Provide the [x, y] coordinate of the cell's center where the given text is located.  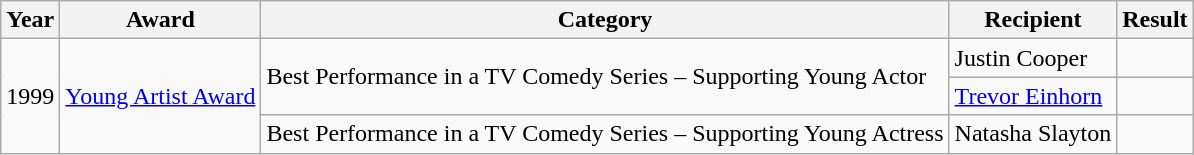
Trevor Einhorn [1033, 96]
Year [30, 20]
Award [160, 20]
Recipient [1033, 20]
Best Performance in a TV Comedy Series – Supporting Young Actor [605, 77]
Category [605, 20]
Natasha Slayton [1033, 134]
Justin Cooper [1033, 58]
Result [1155, 20]
Young Artist Award [160, 96]
Best Performance in a TV Comedy Series – Supporting Young Actress [605, 134]
1999 [30, 96]
